Determine the [X, Y] coordinate at the center of the cell enclosing the given text.  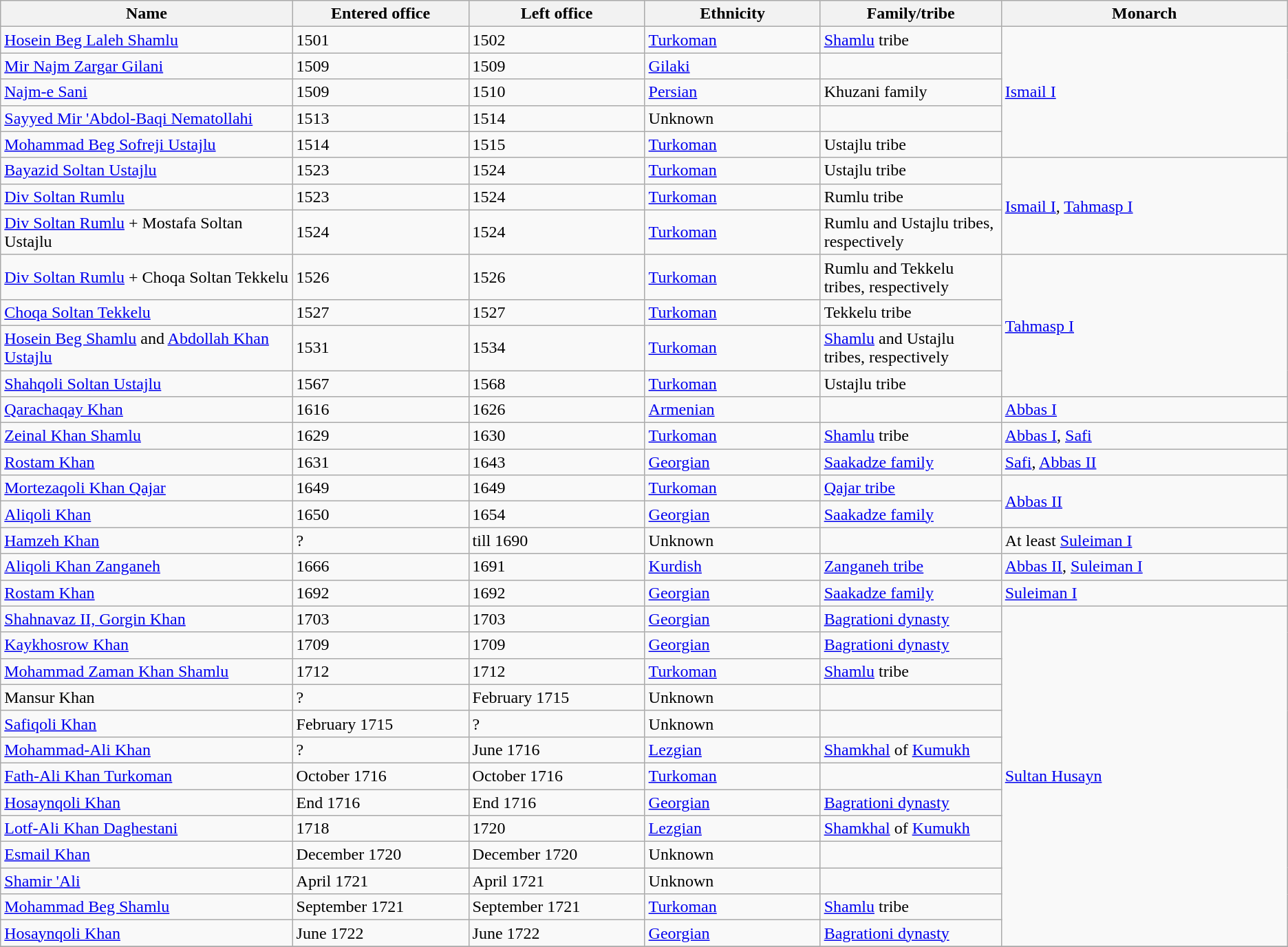
1720 [557, 829]
1691 [557, 567]
1515 [557, 144]
Abbas II [1144, 501]
Khuzani family [911, 92]
Mohammad Beg Shamlu [147, 907]
Hosein Beg Laleh Shamlu [147, 40]
Qajar tribe [911, 488]
Abbas II, Suleiman I [1144, 567]
Name [147, 14]
1567 [380, 383]
Sultan Husayn [1144, 776]
Mortezaqoli Khan Qajar [147, 488]
Armenian [732, 410]
Tekkelu tribe [911, 312]
Ismail I, Tahmasp I [1144, 206]
Rumlu tribe [911, 197]
Tahmasp I [1144, 325]
1654 [557, 514]
Shahnavaz II, Gorgin Khan [147, 619]
1501 [380, 40]
Bayazid Soltan Ustajlu [147, 171]
Gilaki [732, 66]
Mohammad Zaman Khan Shamlu [147, 671]
Aliqoli Khan [147, 514]
Abbas I [1144, 410]
Sayyed Mir 'Abdol-Baqi Nematollahi [147, 118]
1626 [557, 410]
Mansur Khan [147, 697]
Kurdish [732, 567]
Esmail Khan [147, 855]
Persian [732, 92]
1650 [380, 514]
At least Suleiman I [1144, 541]
June 1716 [557, 750]
Zanganeh tribe [911, 567]
Shamir 'Ali [147, 881]
1631 [380, 462]
Fath-Ali Khan Turkoman [147, 776]
1629 [380, 436]
Mohammad Beg Sofreji Ustajlu [147, 144]
Najm-e Sani [147, 92]
till 1690 [557, 541]
Hosein Beg Shamlu and Abdollah Khan Ustajlu [147, 348]
1568 [557, 383]
Mir Najm Zargar Gilani [147, 66]
Ethnicity [732, 14]
Family/tribe [911, 14]
Lotf-Ali Khan Daghestani [147, 829]
Ismail I [1144, 92]
1630 [557, 436]
1531 [380, 348]
Qarachaqay Khan [147, 410]
Safi, Abbas II [1144, 462]
Entered office [380, 14]
Suleiman I [1144, 593]
1502 [557, 40]
Rumlu and Tekkelu tribes, respectively [911, 276]
Kaykhosrow Khan [147, 645]
Rumlu and Ustajlu tribes, respectively [911, 232]
Shamlu and Ustajlu tribes, respectively [911, 348]
Safiqoli Khan [147, 723]
Div Soltan Rumlu + Mostafa Soltan Ustajlu [147, 232]
Div Soltan Rumlu [147, 197]
1534 [557, 348]
Monarch [1144, 14]
Abbas I, Safi [1144, 436]
1666 [380, 567]
1513 [380, 118]
Aliqoli Khan Zanganeh [147, 567]
1510 [557, 92]
Shahqoli Soltan Ustajlu [147, 383]
Mohammad-Ali Khan [147, 750]
Left office [557, 14]
Hamzeh Khan [147, 541]
1643 [557, 462]
Choqa Soltan Tekkelu [147, 312]
Zeinal Khan Shamlu [147, 436]
Div Soltan Rumlu + Choqa Soltan Tekkelu [147, 276]
1718 [380, 829]
1616 [380, 410]
